Provide the [X, Y] coordinate of the cell's center where the given text is located.  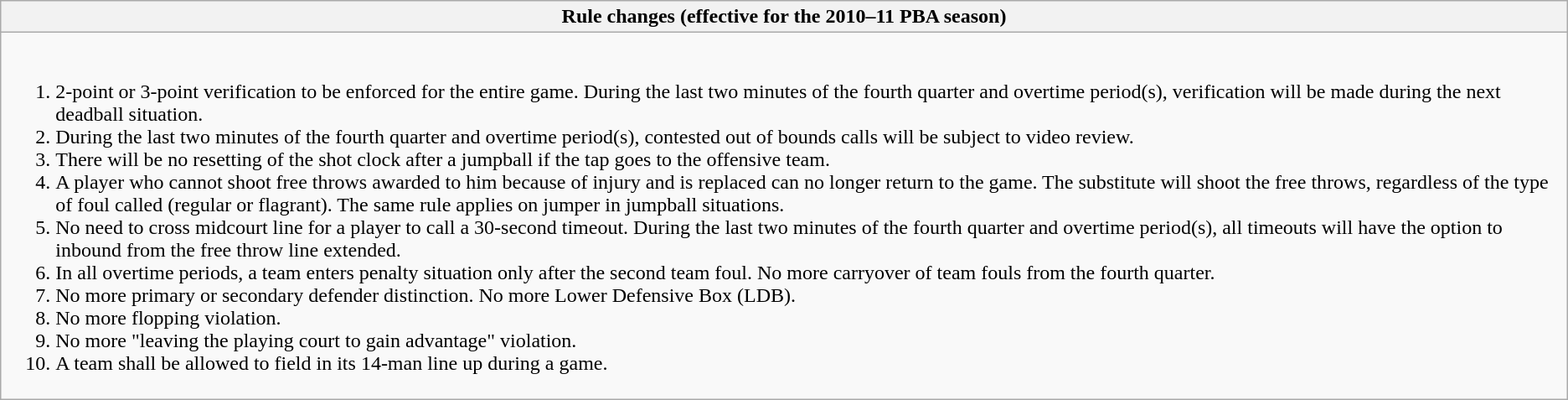
Rule changes (effective for the 2010–11 PBA season) [784, 17]
